For the text-containing cell, return its midpoint in (x, y) coordinate format. 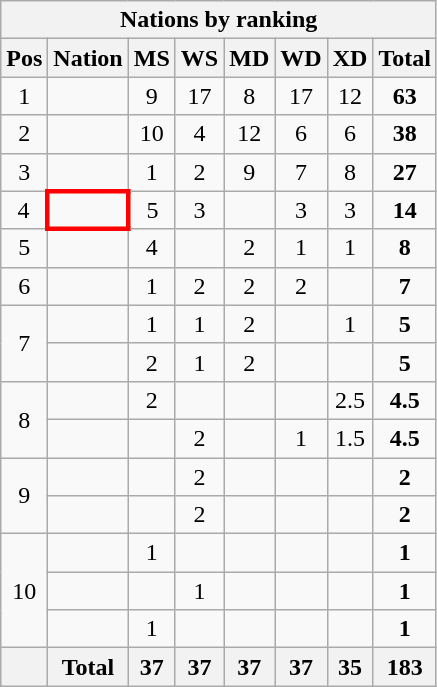
35 (350, 667)
WD (301, 58)
XD (350, 58)
63 (405, 96)
183 (405, 667)
14 (405, 210)
MS (152, 58)
2.5 (350, 400)
27 (405, 172)
38 (405, 134)
Nation (88, 58)
Nations by ranking (219, 20)
MD (250, 58)
Pos (24, 58)
WS (199, 58)
1.5 (350, 438)
